Provide the [X, Y] coordinate of the cell's center where the given text is located.  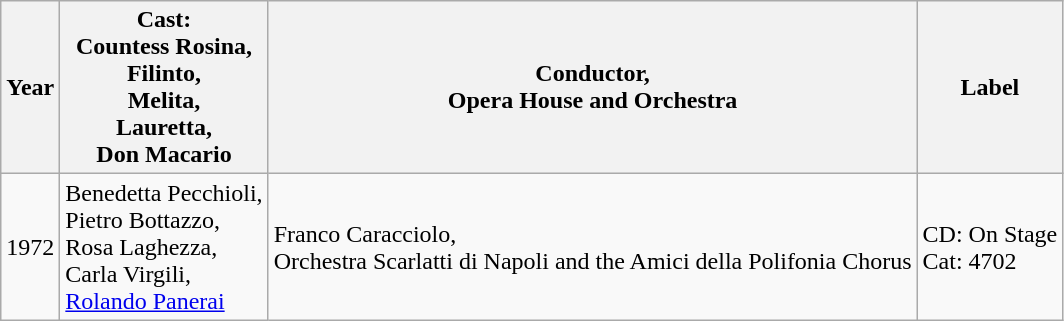
1972 [30, 247]
Conductor,Opera House and Orchestra [592, 88]
Label [990, 88]
Year [30, 88]
Cast:Countess Rosina,Filinto,Melita,Lauretta,Don Macario [164, 88]
Benedetta Pecchioli,Pietro Bottazzo,Rosa Laghezza,Carla Virgili,Rolando Panerai [164, 247]
CD: On StageCat: 4702 [990, 247]
Franco Caracciolo,Orchestra Scarlatti di Napoli and the Amici della Polifonia Chorus [592, 247]
